Capture the cell that displays the provided text and extract its [x, y] central coordinate. 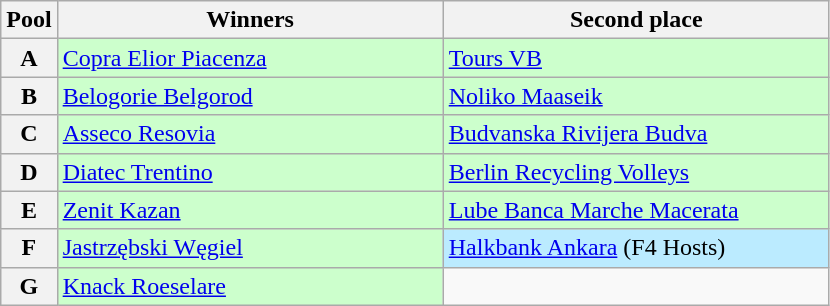
G [29, 286]
Tours VB [636, 58]
Halkbank Ankara (F4 Hosts) [636, 248]
C [29, 134]
Diatec Trentino [250, 172]
Berlin Recycling Volleys [636, 172]
Winners [250, 20]
Budvanska Rivijera Budva [636, 134]
Belogorie Belgorod [250, 96]
A [29, 58]
Asseco Resovia [250, 134]
B [29, 96]
Noliko Maaseik [636, 96]
Pool [29, 20]
Jastrzębski Węgiel [250, 248]
Knack Roeselare [250, 286]
Copra Elior Piacenza [250, 58]
F [29, 248]
E [29, 210]
Second place [636, 20]
D [29, 172]
Lube Banca Marche Macerata [636, 210]
Zenit Kazan [250, 210]
